Capture the cell that displays the provided text and extract its [X, Y] central coordinate. 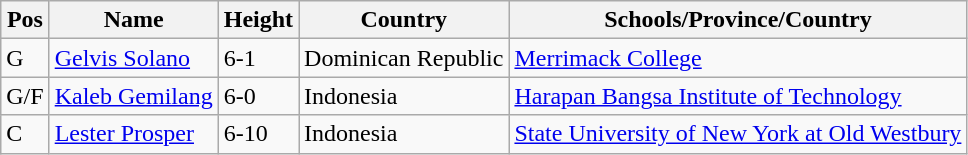
Lester Prosper [134, 134]
C [25, 134]
State University of New York at Old Westbury [738, 134]
6-0 [258, 96]
Country [404, 20]
Schools/Province/Country [738, 20]
Pos [25, 20]
Gelvis Solano [134, 58]
6-10 [258, 134]
G/F [25, 96]
G [25, 58]
Kaleb Gemilang [134, 96]
Harapan Bangsa Institute of Technology [738, 96]
Height [258, 20]
Name [134, 20]
Merrimack College [738, 58]
Dominican Republic [404, 58]
6-1 [258, 58]
